Pinpoint the cell where the given text exists, returning its [x, y] midpoint coordinate. 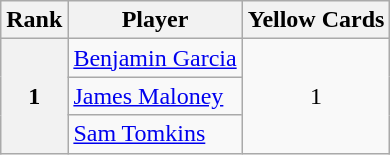
James Maloney [155, 96]
Player [155, 20]
Rank [34, 20]
Benjamin Garcia [155, 58]
Sam Tomkins [155, 134]
Yellow Cards [316, 20]
